Return [x, y] of the center of cell containing provided text 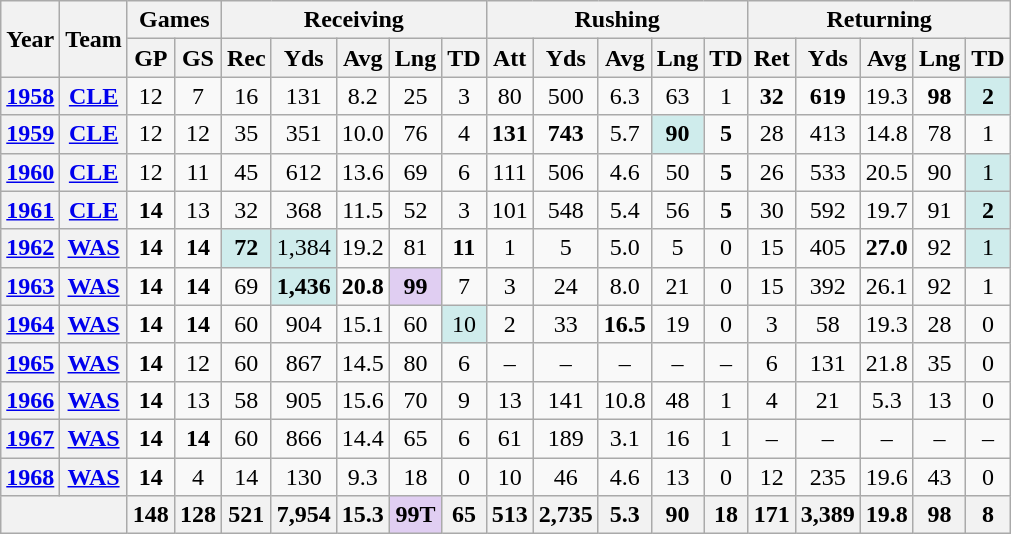
867 [304, 362]
548 [566, 210]
1961 [30, 210]
1964 [30, 324]
368 [304, 210]
1963 [30, 286]
235 [828, 477]
Receiving [354, 20]
14.8 [886, 134]
Att [510, 58]
19.6 [886, 477]
Year [30, 39]
189 [566, 438]
171 [772, 515]
Team [94, 39]
14.5 [362, 362]
1960 [30, 172]
1,384 [304, 248]
76 [415, 134]
9 [464, 400]
Rec [246, 58]
148 [150, 515]
19 [677, 324]
99 [415, 286]
GP [150, 58]
141 [566, 400]
5.0 [624, 248]
48 [677, 400]
7,954 [304, 515]
405 [828, 248]
15.1 [362, 324]
26 [772, 172]
19.7 [886, 210]
1962 [30, 248]
612 [304, 172]
24 [566, 286]
15.3 [362, 515]
904 [304, 324]
3.1 [624, 438]
111 [510, 172]
905 [304, 400]
70 [415, 400]
56 [677, 210]
392 [828, 286]
52 [415, 210]
619 [828, 96]
63 [677, 96]
513 [510, 515]
26.1 [886, 286]
GS [198, 58]
5.4 [624, 210]
500 [566, 96]
866 [304, 438]
33 [566, 324]
101 [510, 210]
506 [566, 172]
5.7 [624, 134]
Games [174, 20]
25 [415, 96]
2,735 [566, 515]
72 [246, 248]
43 [939, 477]
521 [246, 515]
Rushing [617, 20]
1,436 [304, 286]
3,389 [828, 515]
21.8 [886, 362]
14.4 [362, 438]
91 [939, 210]
50 [677, 172]
351 [304, 134]
8.2 [362, 96]
533 [828, 172]
1958 [30, 96]
6.3 [624, 96]
19.2 [362, 248]
8.0 [624, 286]
1966 [30, 400]
13.6 [362, 172]
9.3 [362, 477]
1968 [30, 477]
413 [828, 134]
15.6 [362, 400]
Returning [879, 20]
128 [198, 515]
45 [246, 172]
99T [415, 515]
592 [828, 210]
19.8 [886, 515]
27.0 [886, 248]
10.0 [362, 134]
78 [939, 134]
30 [772, 210]
46 [566, 477]
20.8 [362, 286]
20.5 [886, 172]
10.8 [624, 400]
743 [566, 134]
81 [415, 248]
61 [510, 438]
130 [304, 477]
Ret [772, 58]
1967 [30, 438]
1965 [30, 362]
8 [988, 515]
1959 [30, 134]
16.5 [624, 324]
11.5 [362, 210]
